Search for the cell housing the specified text and yield its [X, Y] center coordinate. 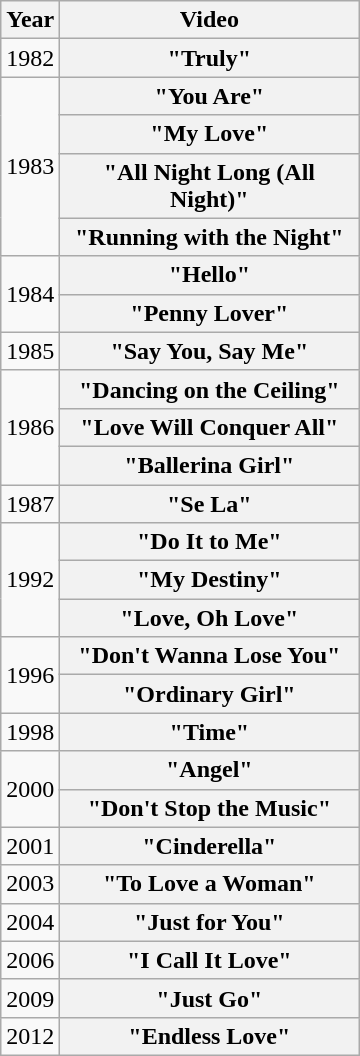
"Say You, Say Me" [210, 351]
"Time" [210, 732]
"My Destiny" [210, 580]
1983 [30, 166]
2012 [30, 1036]
2006 [30, 960]
1998 [30, 732]
Year [30, 20]
"My Love" [210, 134]
1986 [30, 427]
2009 [30, 998]
"Do It to Me" [210, 542]
2004 [30, 922]
2001 [30, 846]
2000 [30, 789]
1984 [30, 294]
"Se La" [210, 503]
"To Love a Woman" [210, 884]
"Penny Lover" [210, 313]
"Just Go" [210, 998]
1992 [30, 580]
"Dancing on the Ceiling" [210, 389]
1996 [30, 675]
Video [210, 20]
"I Call It Love" [210, 960]
"Ordinary Girl" [210, 694]
"Hello" [210, 275]
1985 [30, 351]
"You Are" [210, 96]
"Ballerina Girl" [210, 465]
"Love, Oh Love" [210, 618]
"All Night Long (All Night)" [210, 186]
"Endless Love" [210, 1036]
"Angel" [210, 770]
1987 [30, 503]
"Don't Wanna Lose You" [210, 656]
"Running with the Night" [210, 237]
"Just for You" [210, 922]
"Love Will Conquer All" [210, 427]
"Cinderella" [210, 846]
2003 [30, 884]
"Don't Stop the Music" [210, 808]
"Truly" [210, 58]
1982 [30, 58]
